Determine the (X, Y) coordinate at the center of the cell enclosing the given text.  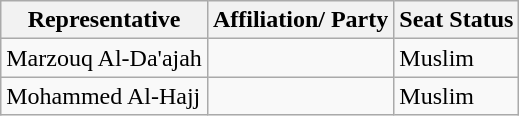
Mohammed Al-Hajj (104, 96)
Marzouq Al-Da'ajah (104, 58)
Affiliation/ Party (300, 20)
Representative (104, 20)
Seat Status (456, 20)
